Provide the [x, y] coordinate of the cell's center where the given text is located.  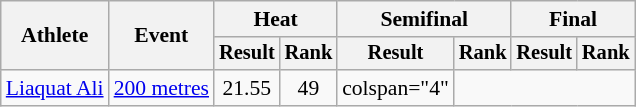
Event [162, 36]
Athlete [55, 36]
Semifinal [424, 19]
49 [309, 88]
Heat [276, 19]
Final [572, 19]
200 metres [162, 88]
Liaquat Ali [55, 88]
colspan="4" [396, 88]
21.55 [247, 88]
